Provide the [x, y] coordinate of the cell's center where the given text is located.  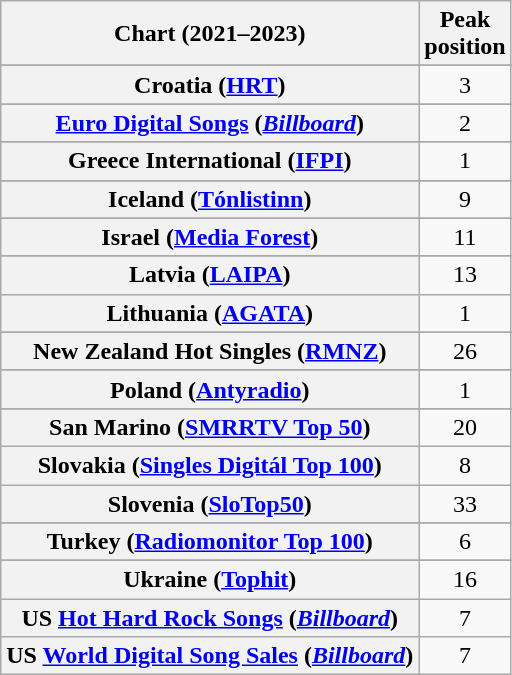
Euro Digital Songs (Billboard) [210, 123]
Greece International (IFPI) [210, 161]
Turkey (Radiomonitor Top 100) [210, 542]
3 [465, 85]
New Zealand Hot Singles (RMNZ) [210, 351]
Latvia (LAIPA) [210, 275]
6 [465, 542]
13 [465, 275]
16 [465, 580]
9 [465, 199]
33 [465, 503]
Chart (2021–2023) [210, 34]
Ukraine (Tophit) [210, 580]
San Marino (SMRRTV Top 50) [210, 427]
2 [465, 123]
US World Digital Song Sales (Billboard) [210, 656]
Slovakia (Singles Digitál Top 100) [210, 465]
Peakposition [465, 34]
US Hot Hard Rock Songs (Billboard) [210, 618]
Slovenia (SloTop50) [210, 503]
11 [465, 237]
Lithuania (AGATA) [210, 313]
Poland (Antyradio) [210, 389]
Israel (Media Forest) [210, 237]
26 [465, 351]
Croatia (HRT) [210, 85]
Iceland (Tónlistinn) [210, 199]
8 [465, 465]
20 [465, 427]
